Detect which cell encompasses the target text, then output its (X, Y) center coordinate. 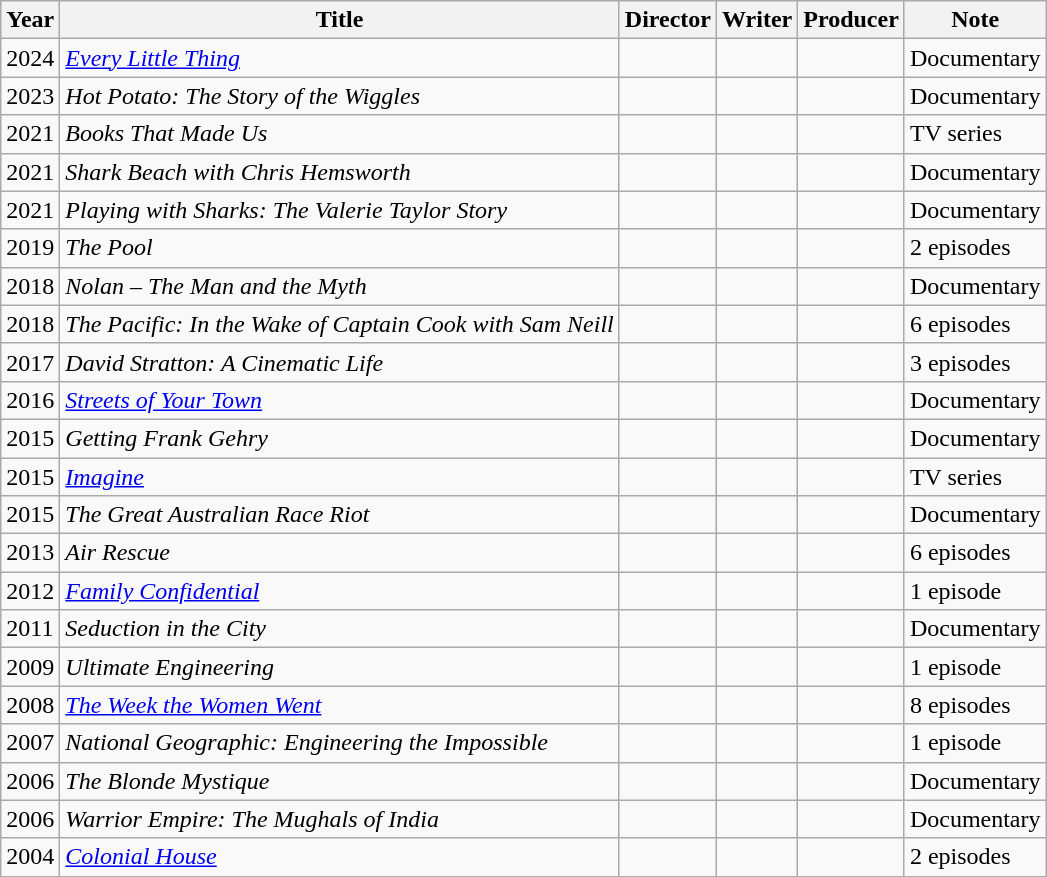
Shark Beach with Chris Hemsworth (340, 172)
2011 (30, 629)
Producer (852, 20)
2012 (30, 591)
Family Confidential (340, 591)
2013 (30, 553)
Nolan – The Man and the Myth (340, 286)
The Pacific: In the Wake of Captain Cook with Sam Neill (340, 324)
National Geographic: Engineering the Impossible (340, 743)
Writer (758, 20)
3 episodes (975, 362)
Seduction in the City (340, 629)
The Great Australian Race Riot (340, 515)
Playing with Sharks: The Valerie Taylor Story (340, 210)
2007 (30, 743)
Getting Frank Gehry (340, 438)
The Blonde Mystique (340, 781)
2019 (30, 248)
2004 (30, 857)
Books That Made Us (340, 134)
2023 (30, 96)
Hot Potato: The Story of the Wiggles (340, 96)
2008 (30, 705)
The Week the Women Went (340, 705)
Director (668, 20)
David Stratton: A Cinematic Life (340, 362)
2024 (30, 58)
8 episodes (975, 705)
Note (975, 20)
Every Little Thing (340, 58)
Colonial House (340, 857)
2009 (30, 667)
Imagine (340, 477)
2016 (30, 400)
Streets of Your Town (340, 400)
Ultimate Engineering (340, 667)
Warrior Empire: The Mughals of India (340, 819)
Year (30, 20)
The Pool (340, 248)
Title (340, 20)
2017 (30, 362)
Air Rescue (340, 553)
